Search for the cell housing the specified text and yield its [X, Y] center coordinate. 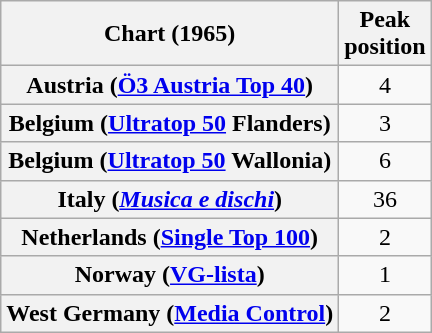
Belgium (Ultratop 50 Flanders) [170, 123]
36 [385, 199]
4 [385, 85]
Peakposition [385, 34]
Austria (Ö3 Austria Top 40) [170, 85]
Netherlands (Single Top 100) [170, 237]
Norway (VG-lista) [170, 275]
3 [385, 123]
Belgium (Ultratop 50 Wallonia) [170, 161]
West Germany (Media Control) [170, 313]
Italy (Musica e dischi) [170, 199]
Chart (1965) [170, 34]
6 [385, 161]
1 [385, 275]
